Locate the cell with the specified text and output its (X, Y) center coordinate. 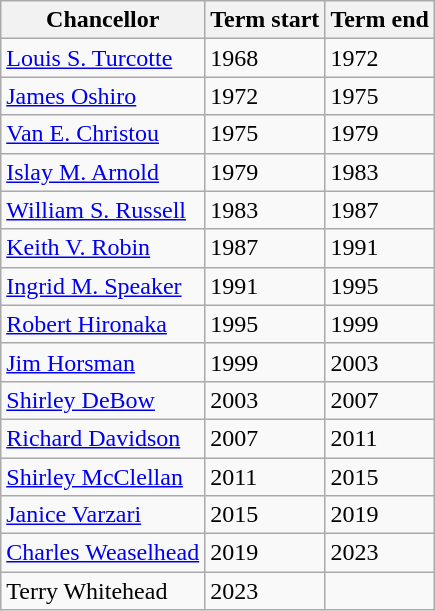
1968 (265, 58)
Janice Varzari (103, 515)
Term start (265, 20)
Richard Davidson (103, 438)
William S. Russell (103, 210)
Jim Horsman (103, 362)
Islay M. Arnold (103, 172)
Terry Whitehead (103, 591)
Van E. Christou (103, 134)
Keith V. Robin (103, 248)
Term end (380, 20)
Charles Weaselhead (103, 553)
Chancellor (103, 20)
Shirley McClellan (103, 477)
Louis S. Turcotte (103, 58)
Robert Hironaka (103, 324)
Shirley DeBow (103, 400)
Ingrid M. Speaker (103, 286)
James Oshiro (103, 96)
